Locate the cell with the specified text and output its (x, y) center coordinate. 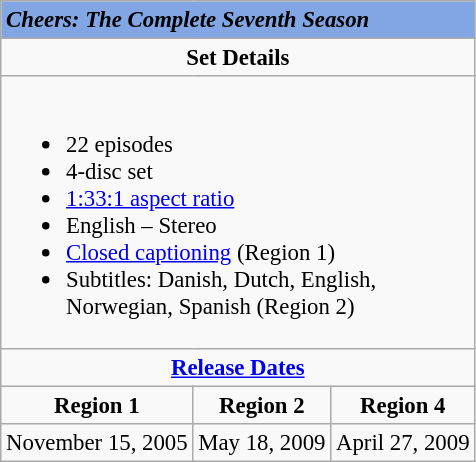
Cheers: The Complete Seventh Season (238, 20)
Region 2 (262, 405)
22 episodes4-disc set1:33:1 aspect ratioEnglish – StereoClosed captioning (Region 1)Subtitles: Danish, Dutch, English, Norwegian, Spanish (Region 2) (238, 212)
Region 4 (403, 405)
November 15, 2005 (97, 442)
Release Dates (238, 367)
April 27, 2009 (403, 442)
Set Details (238, 58)
May 18, 2009 (262, 442)
Region 1 (97, 405)
